Find where the given text appears and provide that cell's center as (X, Y) coordinate. 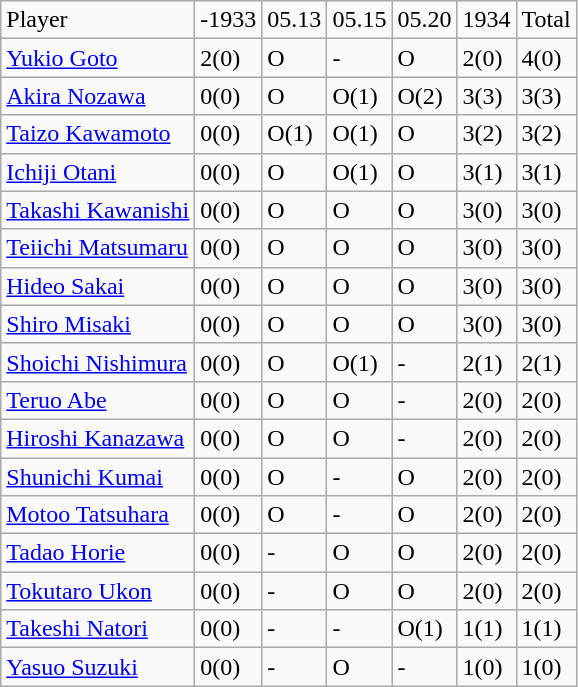
Ichiji Otani (98, 172)
Teruo Abe (98, 400)
Shunichi Kumai (98, 477)
Taizo Kawamoto (98, 134)
Tadao Horie (98, 553)
Player (98, 20)
-1933 (228, 20)
Total (546, 20)
Shoichi Nishimura (98, 362)
Yukio Goto (98, 58)
4(0) (546, 58)
O(2) (424, 96)
Motoo Tatsuhara (98, 515)
Takashi Kawanishi (98, 210)
Akira Nozawa (98, 96)
Teiichi Matsumaru (98, 248)
Takeshi Natori (98, 629)
05.13 (294, 20)
Yasuo Suzuki (98, 667)
05.20 (424, 20)
Hideo Sakai (98, 286)
Hiroshi Kanazawa (98, 438)
1934 (486, 20)
Shiro Misaki (98, 324)
Tokutaro Ukon (98, 591)
05.15 (360, 20)
